Provide the [X, Y] coordinate of the cell's center where the given text is located.  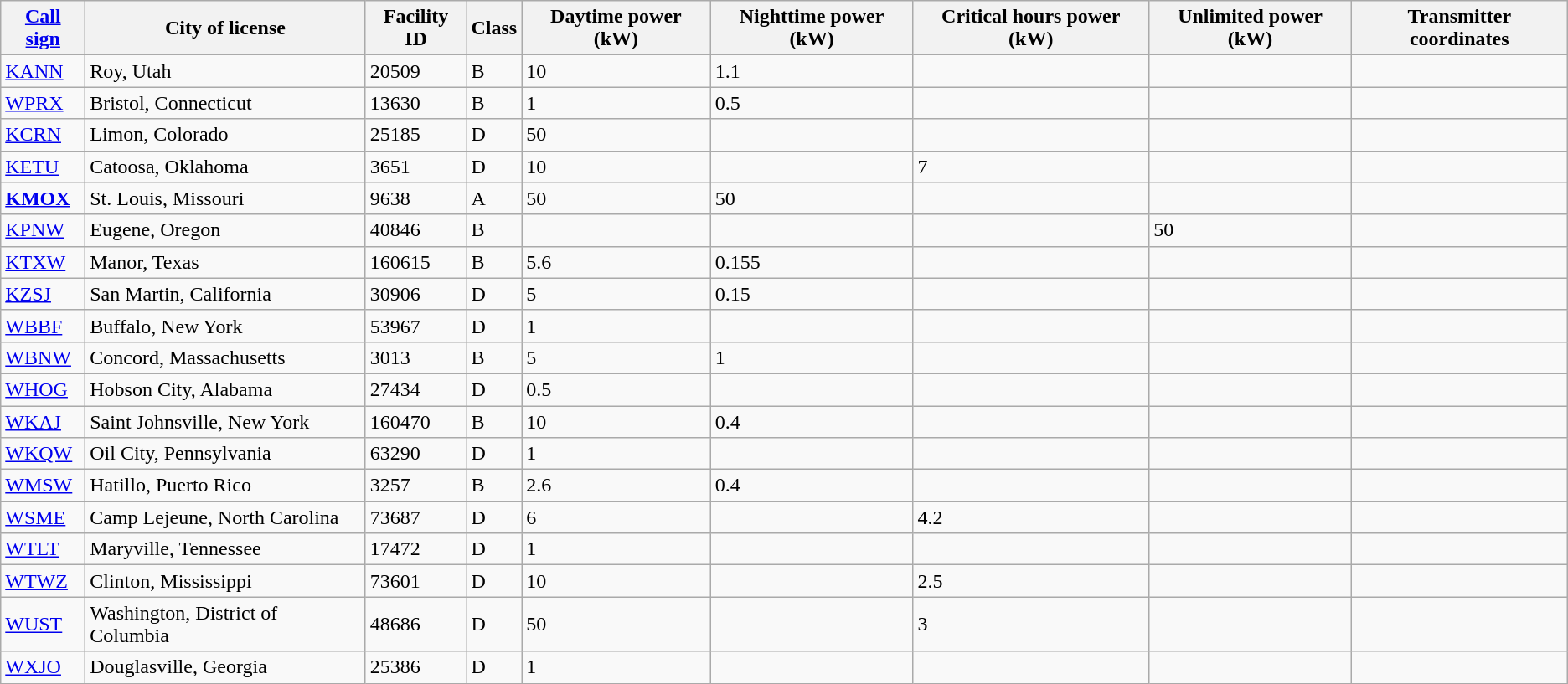
WKQW [44, 454]
WXJO [44, 667]
3 [1031, 625]
WUST [44, 625]
Washington, District of Columbia [225, 625]
WTWZ [44, 581]
3013 [415, 357]
Critical hours power (kW) [1031, 28]
Eugene, Oregon [225, 230]
5.6 [616, 262]
St. Louis, Missouri [225, 198]
Maryville, Tennessee [225, 549]
160470 [415, 421]
WBBF [44, 326]
Hobson City, Alabama [225, 389]
27434 [415, 389]
WSME [44, 517]
Roy, Utah [225, 71]
73687 [415, 517]
Concord, Massachusetts [225, 357]
9638 [415, 198]
A [494, 198]
13630 [415, 103]
KETU [44, 167]
KZSJ [44, 294]
Daytime power (kW) [616, 28]
4.2 [1031, 517]
WMSW [44, 486]
2.5 [1031, 581]
25386 [415, 667]
0.15 [812, 294]
WBNW [44, 357]
1.1 [812, 71]
160615 [415, 262]
Clinton, Mississippi [225, 581]
KCRN [44, 135]
6 [616, 517]
Facility ID [415, 28]
WTLT [44, 549]
25185 [415, 135]
City of license [225, 28]
KTXW [44, 262]
KANN [44, 71]
San Martin, California [225, 294]
3257 [415, 486]
40846 [415, 230]
Manor, Texas [225, 262]
WPRX [44, 103]
Nighttime power (kW) [812, 28]
Camp Lejeune, North Carolina [225, 517]
30906 [415, 294]
Call sign [44, 28]
0.155 [812, 262]
Saint Johnsville, New York [225, 421]
Buffalo, New York [225, 326]
Douglasville, Georgia [225, 667]
20509 [415, 71]
17472 [415, 549]
Limon, Colorado [225, 135]
73601 [415, 581]
Transmitter coordinates [1459, 28]
WHOG [44, 389]
2.6 [616, 486]
63290 [415, 454]
Class [494, 28]
53967 [415, 326]
Unlimited power (kW) [1251, 28]
KPNW [44, 230]
7 [1031, 167]
WKAJ [44, 421]
Bristol, Connecticut [225, 103]
KMOX [44, 198]
3651 [415, 167]
Hatillo, Puerto Rico [225, 486]
Catoosa, Oklahoma [225, 167]
48686 [415, 625]
Oil City, Pennsylvania [225, 454]
